Capture the cell that displays the provided text and extract its (x, y) central coordinate. 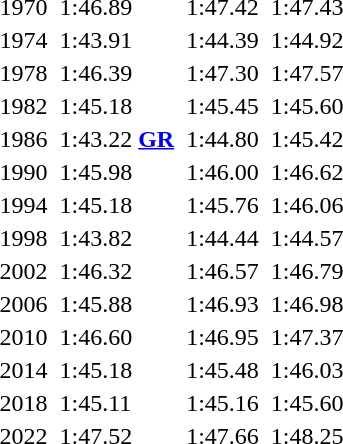
1:45.76 (223, 205)
1:46.93 (223, 304)
1:46.32 (117, 271)
1:45.45 (223, 106)
1:43.82 (117, 238)
1:46.57 (223, 271)
1:46.39 (117, 73)
1:45.16 (223, 403)
1:46.60 (117, 337)
1:45.48 (223, 370)
1:44.44 (223, 238)
1:44.39 (223, 40)
1:47.30 (223, 73)
1:46.95 (223, 337)
1:45.88 (117, 304)
1:45.98 (117, 172)
1:44.80 (223, 139)
1:43.91 (117, 40)
1:46.00 (223, 172)
1:45.11 (117, 403)
1:43.22 GR (117, 139)
